Return (X, Y) of the center of cell containing provided text 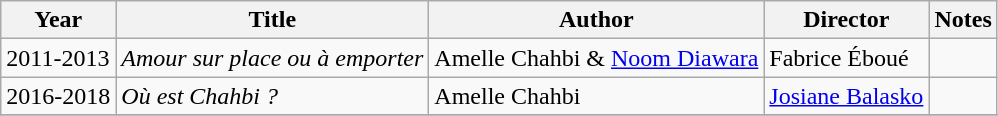
Year (58, 20)
2016-2018 (58, 96)
Amour sur place ou à emporter (272, 58)
2011-2013 (58, 58)
Author (596, 20)
Où est Chahbi ? (272, 96)
Josiane Balasko (846, 96)
Notes (963, 20)
Amelle Chahbi & Noom Diawara (596, 58)
Amelle Chahbi (596, 96)
Director (846, 20)
Fabrice Éboué (846, 58)
Title (272, 20)
